Identify which cell holds the provided text, then report its [X, Y] central coordinate. 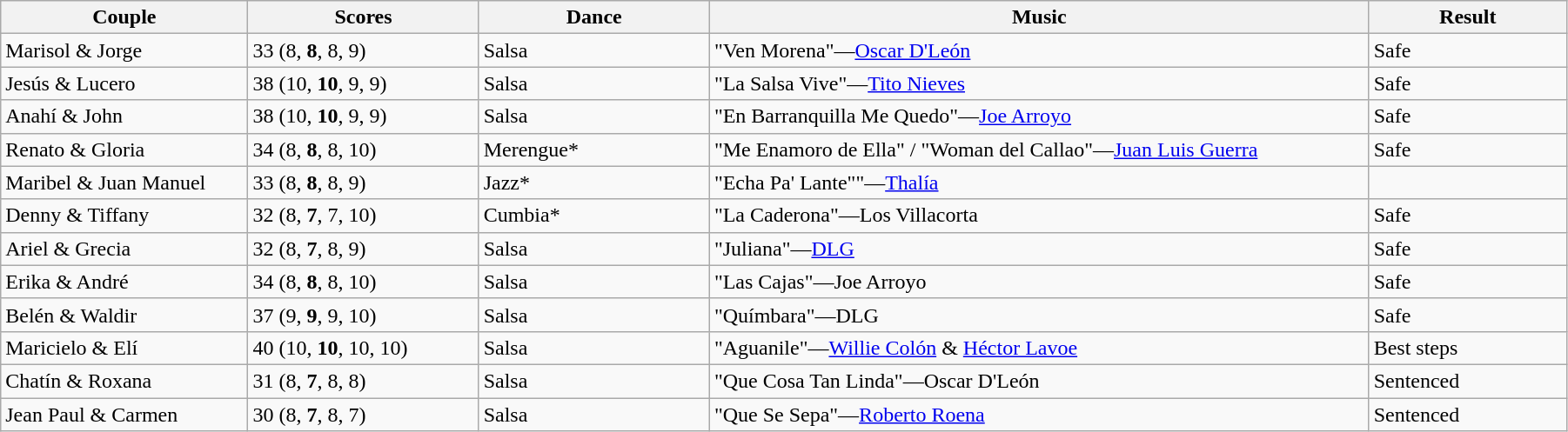
30 (8, 7, 8, 7) [364, 415]
Dance [593, 17]
"Echa Pa' Lante""—Thalía [1039, 183]
Belén & Waldir [124, 315]
Scores [364, 17]
"Ven Morena"—Oscar D'León [1039, 50]
Marisol & Jorge [124, 50]
Cumbia* [593, 216]
"La Salsa Vive"—Tito Nieves [1039, 83]
"Me Enamoro de Ella" / "Woman del Callao"—Juan Luis Guerra [1039, 150]
Couple [124, 17]
"La Caderona"—Los Villacorta [1039, 216]
Maribel & Juan Manuel [124, 183]
Anahí & John [124, 116]
"Aguanile"—Willie Colón & Héctor Lavoe [1039, 348]
Jesús & Lucero [124, 83]
Best steps [1467, 348]
"Las Cajas"—Joe Arroyo [1039, 282]
Music [1039, 17]
37 (9, 9, 9, 10) [364, 315]
Chatín & Roxana [124, 381]
"Que Cosa Tan Linda"—Oscar D'León [1039, 381]
Erika & André [124, 282]
Jean Paul & Carmen [124, 415]
"Químbara"—DLG [1039, 315]
"En Barranquilla Me Quedo"—Joe Arroyo [1039, 116]
Denny & Tiffany [124, 216]
Jazz* [593, 183]
31 (8, 7, 8, 8) [364, 381]
Maricielo & Elí [124, 348]
32 (8, 7, 7, 10) [364, 216]
"Que Se Sepa"—Roberto Roena [1039, 415]
40 (10, 10, 10, 10) [364, 348]
Ariel & Grecia [124, 249]
"Juliana"—DLG [1039, 249]
Result [1467, 17]
Renato & Gloria [124, 150]
32 (8, 7, 8, 9) [364, 249]
Merengue* [593, 150]
